Return the (x, y) coordinate for the center point of the cell that contains the specified text.  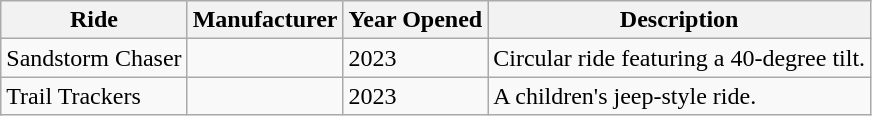
Sandstorm Chaser (94, 58)
Trail Trackers (94, 96)
Description (680, 20)
Year Opened (416, 20)
A children's jeep-style ride. (680, 96)
Ride (94, 20)
Circular ride featuring a 40-degree tilt. (680, 58)
Manufacturer (265, 20)
